Output the (X, Y) coordinate of the center of the cell containing the given text.  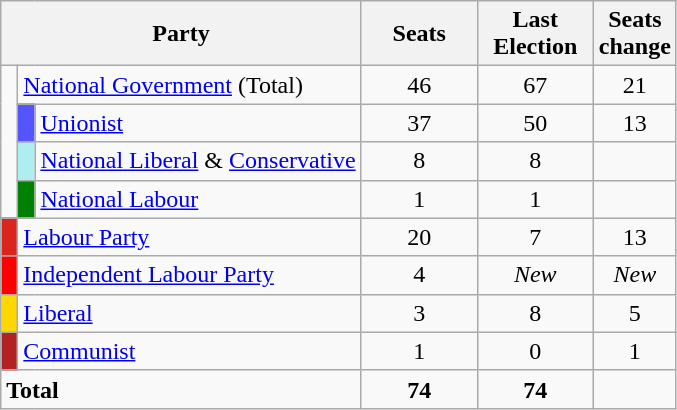
Communist (190, 351)
National Liberal & Conservative (198, 161)
Labour Party (190, 237)
5 (634, 313)
3 (419, 313)
21 (634, 85)
20 (419, 237)
7 (535, 237)
National Labour (198, 199)
50 (535, 123)
Party (181, 34)
Last Election (535, 34)
Seats (419, 34)
4 (419, 275)
0 (535, 351)
Total (181, 389)
Seats change (634, 34)
46 (419, 85)
Independent Labour Party (190, 275)
National Government (Total) (190, 85)
37 (419, 123)
Liberal (190, 313)
Unionist (198, 123)
67 (535, 85)
